Find where the given text appears and provide that cell's center as [x, y] coordinate. 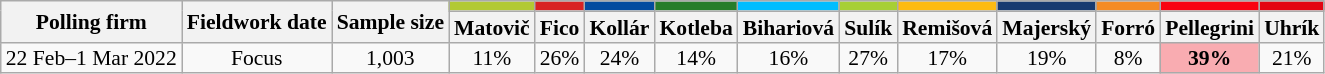
Kotleba [696, 26]
Fieldwork date [257, 22]
1,003 [390, 58]
11% [492, 58]
Focus [257, 58]
Uhrík [1292, 26]
Kollár [619, 26]
Polling firm [92, 22]
Matovič [492, 26]
Fico [560, 26]
22 Feb–1 Mar 2022 [92, 58]
26% [560, 58]
21% [1292, 58]
17% [947, 58]
16% [788, 58]
14% [696, 58]
Majerský [1046, 26]
27% [868, 58]
39% [1210, 58]
24% [619, 58]
Sulík [868, 26]
8% [1128, 58]
Remišová [947, 26]
Forró [1128, 26]
Pellegrini [1210, 26]
Sample size [390, 22]
19% [1046, 58]
Bihariová [788, 26]
